Return [x, y] of the center of cell containing provided text 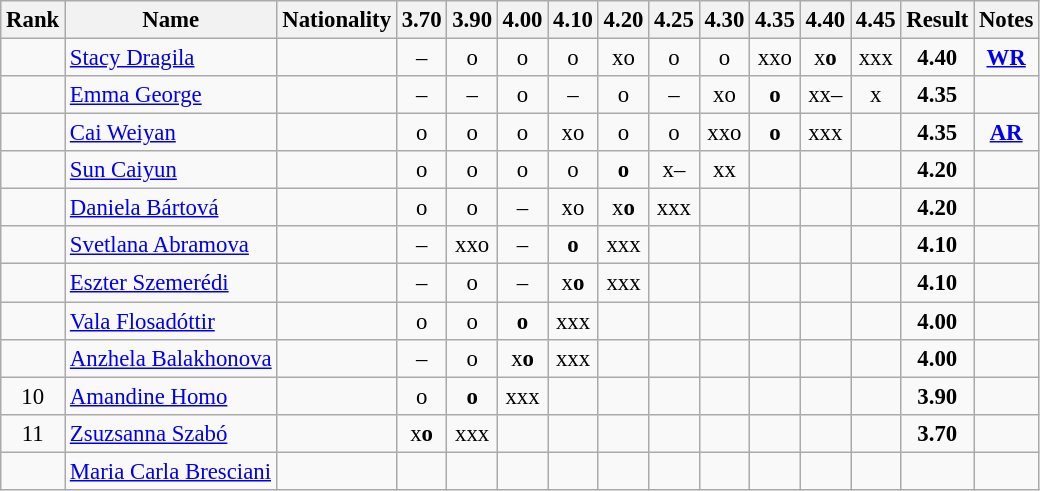
Cai Weiyan [171, 133]
Emma George [171, 95]
x [876, 95]
Zsuzsanna Szabó [171, 433]
Anzhela Balakhonova [171, 358]
AR [1006, 133]
Daniela Bártová [171, 208]
Eszter Szemerédi [171, 283]
Notes [1006, 20]
x– [674, 170]
Amandine Homo [171, 396]
11 [33, 433]
4.45 [876, 20]
Name [171, 20]
Svetlana Abramova [171, 245]
Vala Flosadóttir [171, 321]
Sun Caiyun [171, 170]
4.30 [724, 20]
4.25 [674, 20]
Nationality [336, 20]
Result [938, 20]
10 [33, 396]
xx– [825, 95]
WR [1006, 58]
Stacy Dragila [171, 58]
Rank [33, 20]
xx [724, 170]
Maria Carla Bresciani [171, 471]
